Provide the (x, y) coordinate of the cell's center where the given text is located.  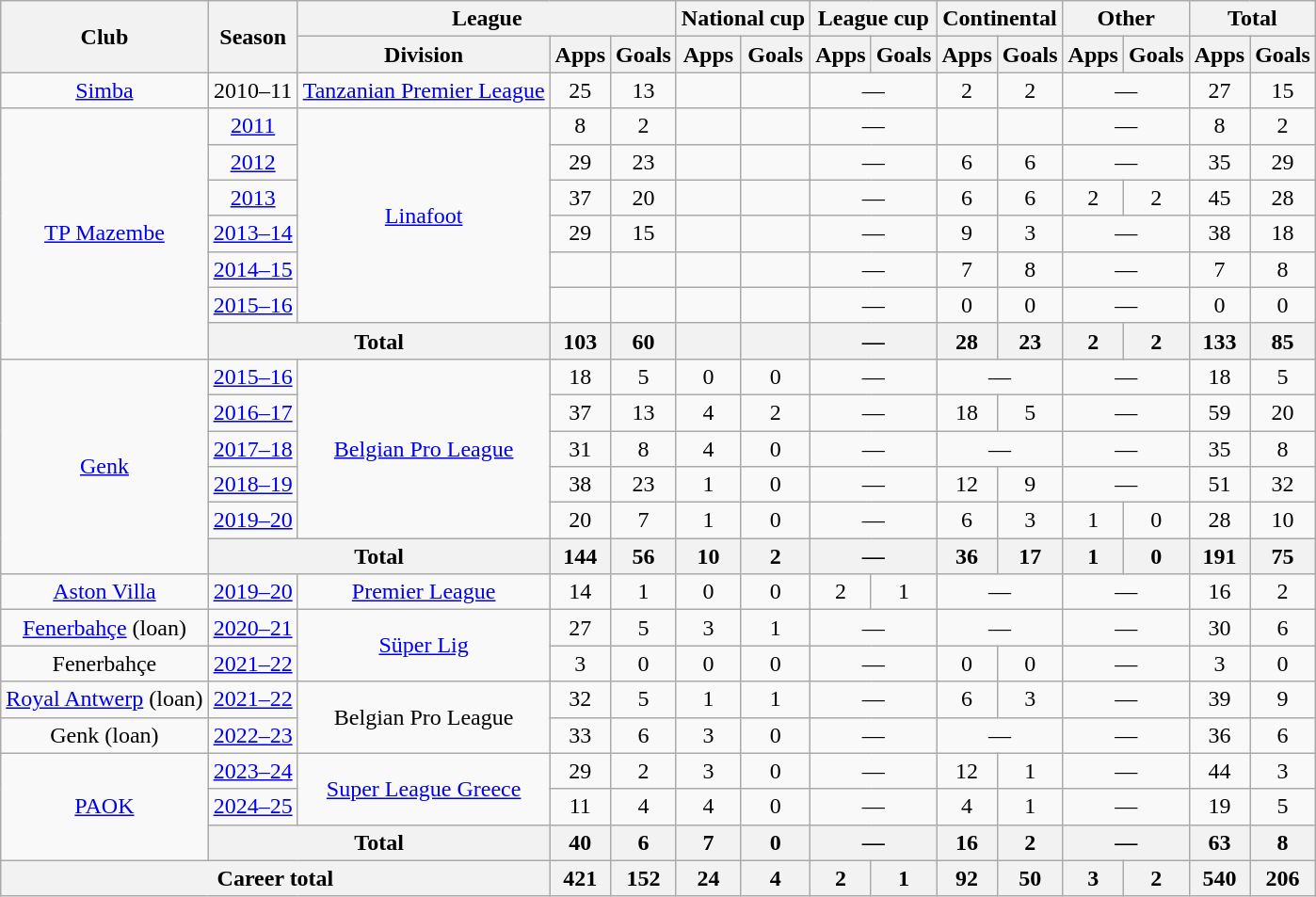
11 (580, 807)
Club (104, 37)
Premier League (424, 592)
144 (580, 556)
2018–19 (252, 485)
2014–15 (252, 269)
2013 (252, 198)
League (487, 19)
Aston Villa (104, 592)
25 (580, 90)
51 (1219, 485)
19 (1219, 807)
33 (580, 735)
Season (252, 37)
2016–17 (252, 412)
Genk (104, 466)
30 (1219, 628)
Division (424, 55)
45 (1219, 198)
Süper Lig (424, 646)
56 (644, 556)
63 (1219, 842)
2017–18 (252, 449)
540 (1219, 878)
2012 (252, 162)
206 (1283, 878)
191 (1219, 556)
2020–21 (252, 628)
85 (1283, 341)
Linafoot (424, 216)
59 (1219, 412)
Genk (loan) (104, 735)
2023–24 (252, 771)
75 (1283, 556)
17 (1030, 556)
TP Mazembe (104, 233)
92 (967, 878)
40 (580, 842)
152 (644, 878)
133 (1219, 341)
31 (580, 449)
Career total (275, 878)
103 (580, 341)
Tanzanian Premier League (424, 90)
2022–23 (252, 735)
Super League Greece (424, 789)
Continental (1000, 19)
2024–25 (252, 807)
60 (644, 341)
PAOK (104, 807)
2011 (252, 126)
Fenerbahçe (loan) (104, 628)
Royal Antwerp (loan) (104, 699)
50 (1030, 878)
Fenerbahçe (104, 664)
Simba (104, 90)
2010–11 (252, 90)
2013–14 (252, 233)
Other (1126, 19)
24 (708, 878)
14 (580, 592)
League cup (874, 19)
National cup (743, 19)
421 (580, 878)
44 (1219, 771)
39 (1219, 699)
